Return the [x, y] coordinate for the center point of the cell that contains the specified text.  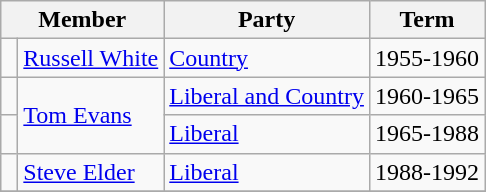
Russell White [91, 58]
1988-1992 [426, 172]
Member [82, 20]
1960-1965 [426, 96]
Country [267, 58]
1955-1960 [426, 58]
Term [426, 20]
1965-1988 [426, 134]
Liberal and Country [267, 96]
Steve Elder [91, 172]
Tom Evans [91, 115]
Party [267, 20]
